Provide the (x, y) coordinate of the cell's center where the given text is located.  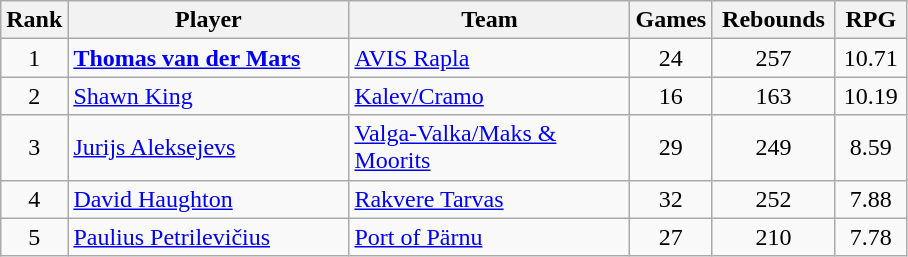
10.19 (870, 96)
David Haughton (208, 199)
24 (671, 58)
Shawn King (208, 96)
Valga-Valka/Maks & Moorits (490, 148)
27 (671, 237)
252 (774, 199)
7.78 (870, 237)
Player (208, 20)
16 (671, 96)
Games (671, 20)
1 (34, 58)
Rank (34, 20)
249 (774, 148)
10.71 (870, 58)
Rebounds (774, 20)
Kalev/Cramo (490, 96)
RPG (870, 20)
5 (34, 237)
AVIS Rapla (490, 58)
4 (34, 199)
210 (774, 237)
Port of Pärnu (490, 237)
Team (490, 20)
8.59 (870, 148)
257 (774, 58)
Paulius Petrilevičius (208, 237)
29 (671, 148)
32 (671, 199)
Jurijs Aleksejevs (208, 148)
163 (774, 96)
7.88 (870, 199)
3 (34, 148)
Rakvere Tarvas (490, 199)
Thomas van der Mars (208, 58)
2 (34, 96)
